From the cell containing the given text, extract its center point as [X, Y] coordinate. 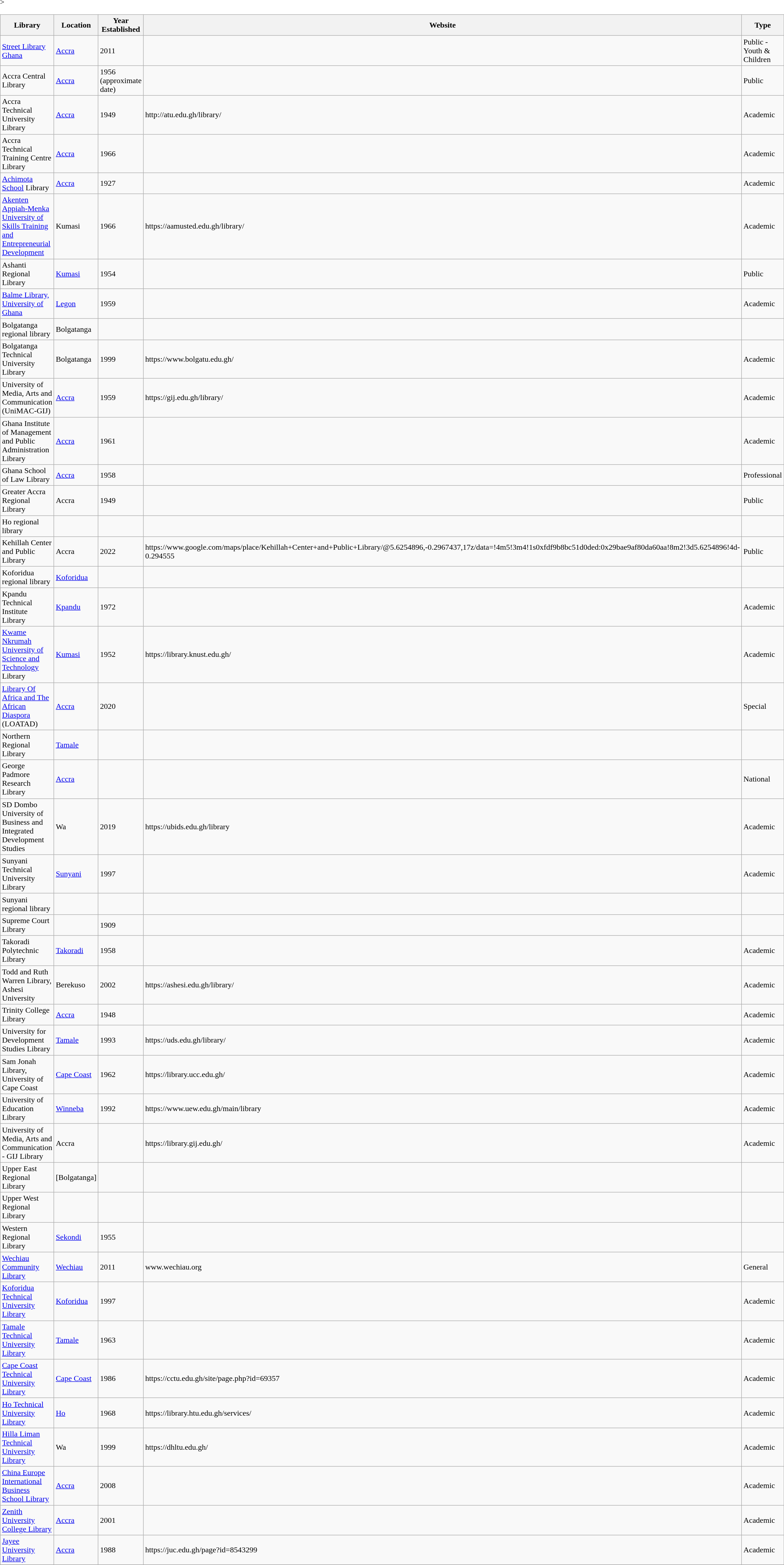
1968 [121, 1413]
Library [27, 25]
Berekuso [76, 985]
General [763, 1267]
https://library.ucc.edu.gh/ [443, 1075]
Type [763, 25]
Ghana School of Law Library [27, 475]
Greater Accra Regional Library [27, 501]
Sunyani Technical University Library [27, 874]
1955 [121, 1237]
https://gij.edu.gh/library/ [443, 397]
Northern Regional Library [27, 745]
1988 [121, 1550]
Ashanti Regional Library [27, 274]
Sam Jonah Library, University of Cape Coast [27, 1075]
National [763, 779]
1956 (approximate date) [121, 81]
https://cctu.edu.gh/site/page.php?id=69357 [443, 1379]
https://ashesi.edu.gh/library/ [443, 985]
Sekondi [76, 1237]
Bolgatanga regional library [27, 329]
https://library.gij.edu.gh/ [443, 1143]
http://atu.edu.gh/library/ [443, 115]
2020 [121, 706]
2022 [121, 552]
Winneba [76, 1109]
1909 [121, 925]
Special [763, 706]
https://library.htu.edu.gh/services/ [443, 1413]
https://uds.edu.gh/library/ [443, 1040]
Professional [763, 475]
1986 [121, 1379]
1961 [121, 441]
1992 [121, 1109]
Balme Library, University of Ghana [27, 304]
Accra Central Library [27, 81]
University of Media, Arts and Communication - GIJ Library [27, 1143]
Koforidua Technical University Library [27, 1301]
Kpandu [76, 607]
https://library.knust.edu.gh/ [443, 655]
Location [76, 25]
Library Of Africa and The African Diaspora (LOATAD) [27, 706]
1954 [121, 274]
Street Library Ghana [27, 51]
https://www.bolgatu.edu.gh/ [443, 359]
Ho regional library [27, 526]
Jayee University Library [27, 1550]
www.wechiau.org [443, 1267]
Akenten Appiah-Menka University of Skills Training and Entrepreneurial Development [27, 226]
Ho [76, 1413]
Wechiau Community Library [27, 1267]
University of Media, Arts and Communication (UniMAC-GIJ) [27, 397]
2001 [121, 1520]
https://aamusted.edu.gh/library/ [443, 226]
Upper East Regional Library [27, 1177]
University for Development Studies Library [27, 1040]
https://www.uew.edu.gh/main/library [443, 1109]
2008 [121, 1486]
Ghana Institute of Management and Public Administration Library [27, 441]
Cape Coast Technical University Library [27, 1379]
Todd and Ruth Warren Library, Ashesi University [27, 985]
Website [443, 25]
https://ubids.edu.gh/library [443, 827]
Bolgatanga Technical University Library [27, 359]
1962 [121, 1075]
Kpandu Technical Institute Library [27, 607]
Public - Youth & Children [763, 51]
Achimota School Library [27, 183]
China Europe International Business School Library [27, 1486]
Hilla Liman Technical University Library [27, 1447]
Accra Technical Training Centre Library [27, 153]
https://dhltu.edu.gh/ [443, 1447]
Kwame Nkrumah University of Science and Technology Library [27, 655]
Takoradi Polytechnic Library [27, 950]
Sunyani regional library [27, 904]
Year Established [121, 25]
Western Regional Library [27, 1237]
2002 [121, 985]
SD Dombo University of Business and Integrated Development Studies [27, 827]
Accra Technical University Library [27, 115]
1927 [121, 183]
Wechiau [76, 1267]
Sunyani [76, 874]
Koforidua regional library [27, 577]
Tamale Technical University Library [27, 1340]
1972 [121, 607]
[Bolgatanga] [76, 1177]
Supreme Court Library [27, 925]
Zenith University College Library [27, 1520]
Kehillah Center and Public Library [27, 552]
Ho Technical University Library [27, 1413]
1952 [121, 655]
Legon [76, 304]
1948 [121, 1015]
https://juc.edu.gh/page?id=8543299 [443, 1550]
1993 [121, 1040]
George Padmore Research Library [27, 779]
2019 [121, 827]
1963 [121, 1340]
Upper West Regional Library [27, 1207]
University of Education Library [27, 1109]
Trinity College Library [27, 1015]
Takoradi [76, 950]
